Extract the (X, Y) coordinate from the center of the cell holding the provided text.  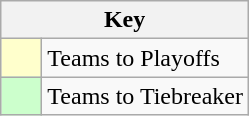
Teams to Playoffs (146, 58)
Teams to Tiebreaker (146, 96)
Key (125, 20)
